Pinpoint the cell where the given text exists, returning its (x, y) midpoint coordinate. 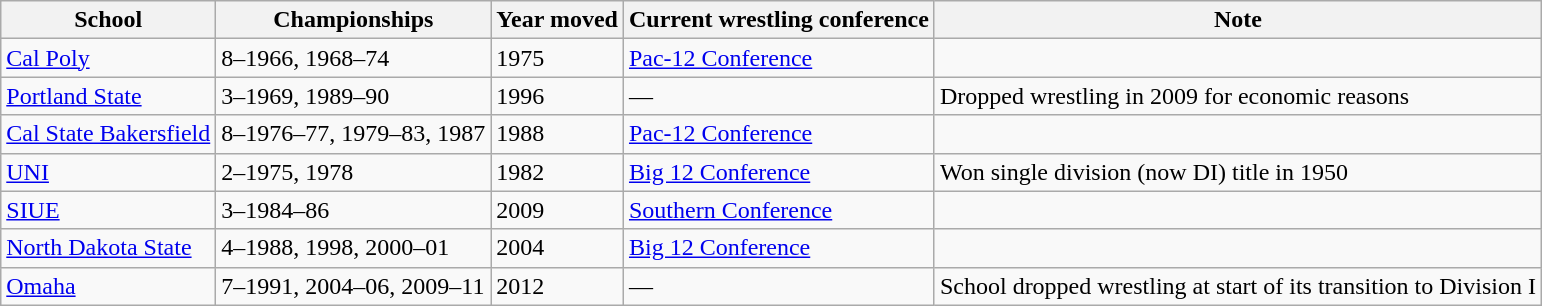
3–1984–86 (354, 210)
1982 (558, 172)
Portland State (108, 96)
8–1966, 1968–74 (354, 58)
3–1969, 1989–90 (354, 96)
1988 (558, 134)
UNI (108, 172)
Year moved (558, 20)
2012 (558, 286)
2–1975, 1978 (354, 172)
Southern Conference (778, 210)
Note (1238, 20)
7–1991, 2004–06, 2009–11 (354, 286)
8–1976–77, 1979–83, 1987 (354, 134)
SIUE (108, 210)
Cal State Bakersfield (108, 134)
2004 (558, 248)
Cal Poly (108, 58)
2009 (558, 210)
Omaha (108, 286)
1975 (558, 58)
1996 (558, 96)
Current wrestling conference (778, 20)
Won single division (now DI) title in 1950 (1238, 172)
Championships (354, 20)
Dropped wrestling in 2009 for economic reasons (1238, 96)
School dropped wrestling at start of its transition to Division I (1238, 286)
North Dakota State (108, 248)
School (108, 20)
4–1988, 1998, 2000–01 (354, 248)
